Pinpoint the cell where the given text exists, returning its (x, y) midpoint coordinate. 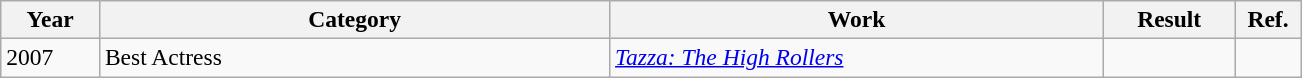
2007 (50, 57)
Category (354, 19)
Tazza: The High Rollers (857, 57)
Work (857, 19)
Best Actress (354, 57)
Year (50, 19)
Ref. (1268, 19)
Result (1169, 19)
